Provide the (x, y) coordinate of the cell's center where the given text is located.  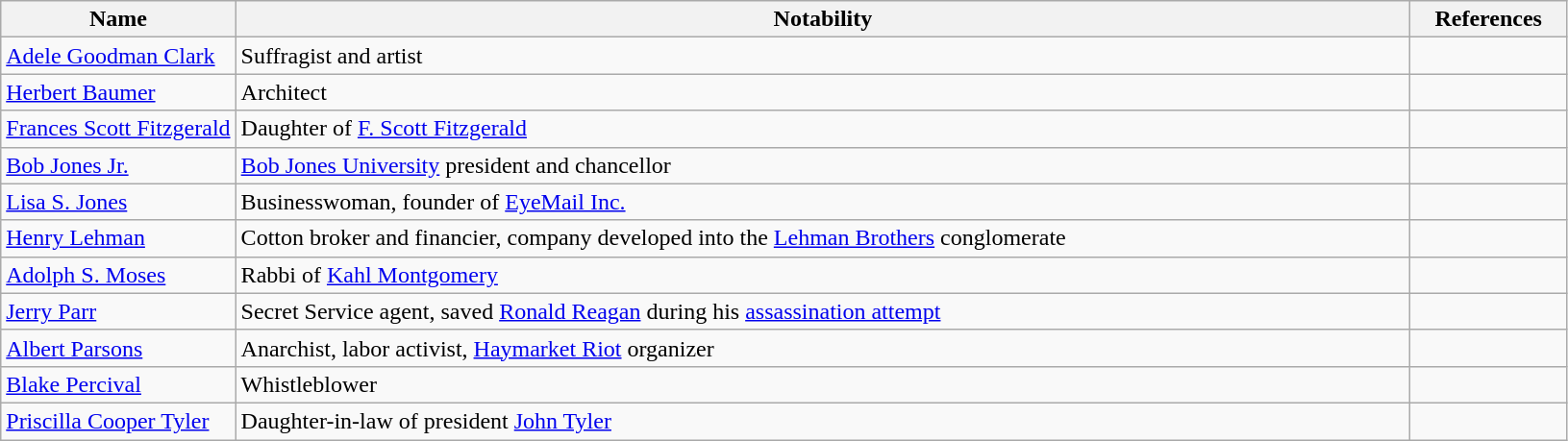
Bob Jones Jr. (118, 165)
Albert Parsons (118, 348)
Secret Service agent, saved Ronald Reagan during his assassination attempt (823, 311)
Frances Scott Fitzgerald (118, 129)
Daughter of F. Scott Fitzgerald (823, 129)
Whistleblower (823, 384)
Adele Goodman Clark (118, 56)
Anarchist, labor activist, Haymarket Riot organizer (823, 348)
Adolph S. Moses (118, 275)
Lisa S. Jones (118, 202)
Blake Percival (118, 384)
Bob Jones University president and chancellor (823, 165)
Suffragist and artist (823, 56)
Businesswoman, founder of EyeMail Inc. (823, 202)
Rabbi of Kahl Montgomery (823, 275)
Name (118, 19)
Henry Lehman (118, 238)
References (1488, 19)
Herbert Baumer (118, 92)
Cotton broker and financier, company developed into the Lehman Brothers conglomerate (823, 238)
Architect (823, 92)
Notability (823, 19)
Daughter-in-law of president John Tyler (823, 421)
Priscilla Cooper Tyler (118, 421)
Jerry Parr (118, 311)
